Scan for the cell matching the given text and deliver its [x, y] coordinate at center. 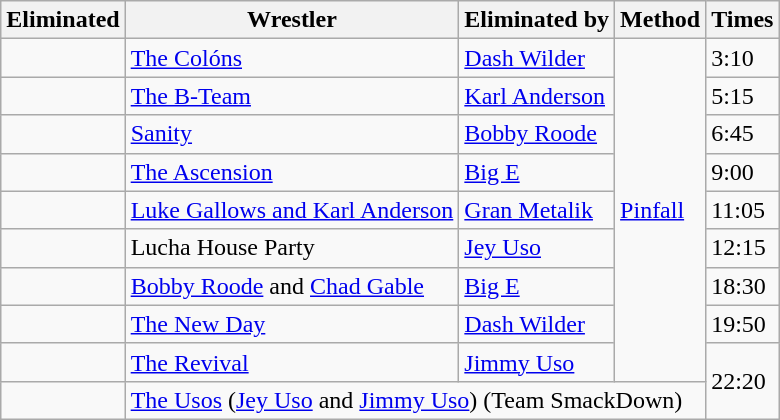
The Usos (Jey Uso and Jimmy Uso) (Team SmackDown) [415, 400]
The Ascension [292, 172]
Wrestler [292, 20]
The B-Team [292, 96]
The Revival [292, 362]
Jimmy Uso [537, 362]
Luke Gallows and Karl Anderson [292, 210]
Method [660, 20]
Gran Metalik [537, 210]
3:10 [742, 58]
Eliminated [63, 20]
12:15 [742, 248]
The New Day [292, 324]
6:45 [742, 134]
Pinfall [660, 210]
Sanity [292, 134]
5:15 [742, 96]
Bobby Roode [537, 134]
Eliminated by [537, 20]
Lucha House Party [292, 248]
9:00 [742, 172]
Jey Uso [537, 248]
The Colóns [292, 58]
Bobby Roode and Chad Gable [292, 286]
Times [742, 20]
19:50 [742, 324]
18:30 [742, 286]
11:05 [742, 210]
22:20 [742, 381]
Karl Anderson [537, 96]
